Pinpoint the cell where the given text exists, returning its (x, y) midpoint coordinate. 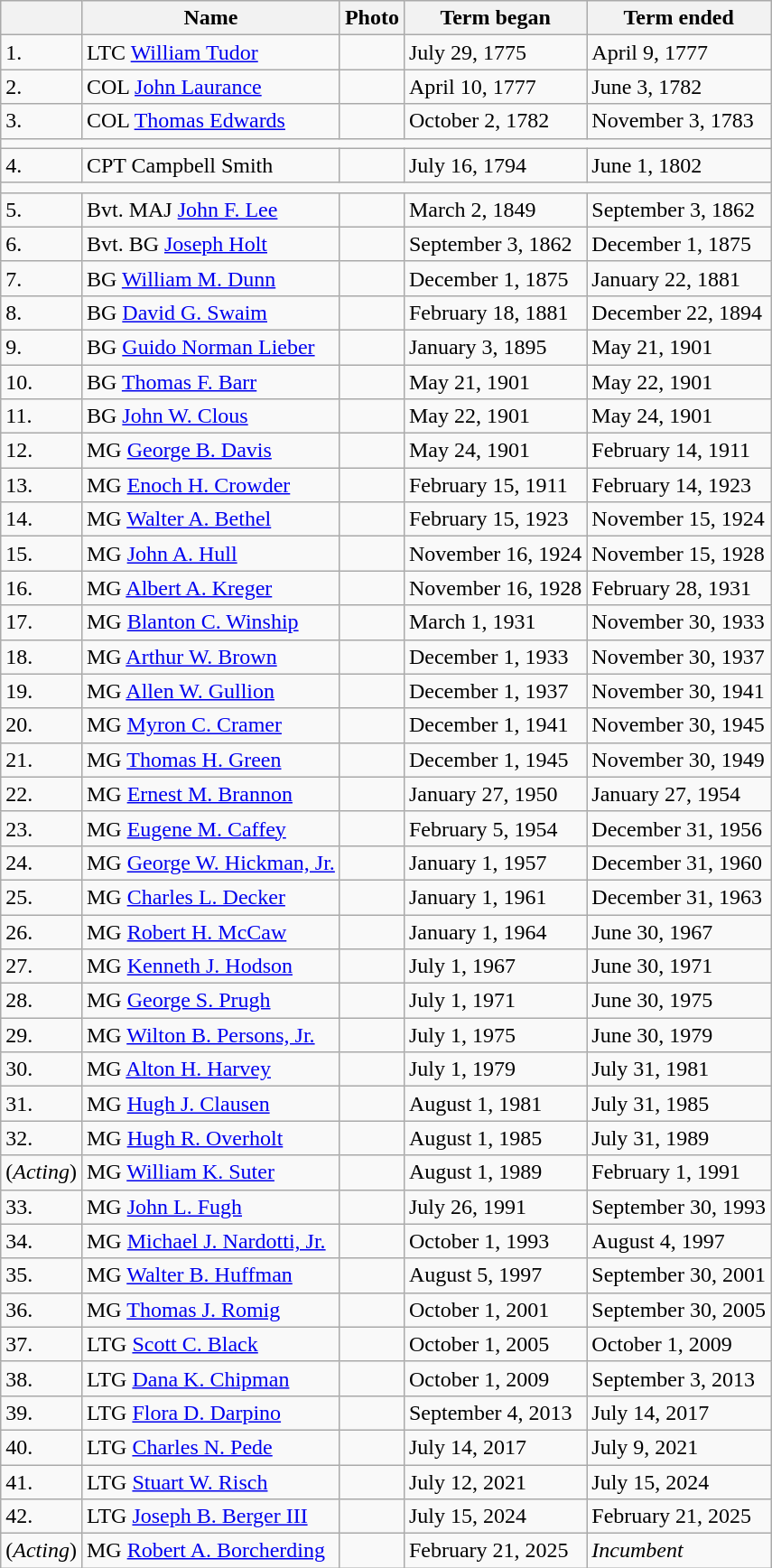
December 1, 1941 (495, 725)
MG Myron C. Cramer (210, 725)
2. (42, 87)
April 10, 1777 (495, 87)
December 31, 1960 (679, 863)
MG Walter B. Huffman (210, 1275)
July 31, 1981 (679, 1069)
20. (42, 725)
MG Enoch H. Crowder (210, 485)
MG Thomas H. Green (210, 760)
December 31, 1963 (679, 897)
BG William M. Dunn (210, 278)
28. (42, 1001)
MG John A. Hull (210, 554)
February 5, 1954 (495, 828)
25. (42, 897)
CPT Campbell Smith (210, 165)
Bvt. BG Joseph Holt (210, 244)
MG John L. Fugh (210, 1207)
27. (42, 966)
November 30, 1933 (679, 622)
January 3, 1895 (495, 347)
March 2, 1849 (495, 210)
July 31, 1989 (679, 1138)
November 30, 1945 (679, 725)
LTG Dana K. Chipman (210, 1378)
June 30, 1975 (679, 1001)
MG Robert A. Borcherding (210, 1551)
MG Thomas J. Romig (210, 1310)
14. (42, 519)
June 30, 1967 (679, 931)
MG Hugh R. Overholt (210, 1138)
July 1, 1979 (495, 1069)
Name (210, 18)
MG Michael J. Nardotti, Jr. (210, 1241)
November 15, 1924 (679, 519)
August 4, 1997 (679, 1241)
34. (42, 1241)
July 1, 1971 (495, 1001)
December 31, 1956 (679, 828)
21. (42, 760)
9. (42, 347)
LTG Scott C. Black (210, 1344)
35. (42, 1275)
6. (42, 244)
30. (42, 1069)
November 16, 1928 (495, 588)
4. (42, 165)
January 27, 1950 (495, 794)
February 18, 1881 (495, 313)
August 1, 1981 (495, 1104)
July 1, 1967 (495, 966)
April 9, 1777 (679, 52)
11. (42, 416)
January 1, 1961 (495, 897)
37. (42, 1344)
June 1, 1802 (679, 165)
July 12, 2021 (495, 1482)
MG Eugene M. Caffey (210, 828)
17. (42, 622)
5. (42, 210)
June 3, 1782 (679, 87)
July 9, 2021 (679, 1447)
October 1, 1993 (495, 1241)
June 30, 1971 (679, 966)
November 15, 1928 (679, 554)
BG Thomas F. Barr (210, 382)
MG Hugh J. Clausen (210, 1104)
MG Walter A. Bethel (210, 519)
12. (42, 451)
8. (42, 313)
1. (42, 52)
LTG Stuart W. Risch (210, 1482)
MG Charles L. Decker (210, 897)
MG Wilton B. Persons, Jr. (210, 1035)
February 14, 1923 (679, 485)
December 1, 1945 (495, 760)
COL Thomas Edwards (210, 121)
December 22, 1894 (679, 313)
February 15, 1923 (495, 519)
BG David G. Swaim (210, 313)
41. (42, 1482)
July 29, 1775 (495, 52)
40. (42, 1447)
24. (42, 863)
September 4, 2013 (495, 1413)
October 1, 2005 (495, 1344)
March 1, 1931 (495, 622)
29. (42, 1035)
July 26, 1991 (495, 1207)
February 15, 1911 (495, 485)
MG George S. Prugh (210, 1001)
MG George B. Davis (210, 451)
BG Guido Norman Lieber (210, 347)
MG Albert A. Kreger (210, 588)
November 30, 1937 (679, 657)
7. (42, 278)
June 30, 1979 (679, 1035)
42. (42, 1517)
MG Alton H. Harvey (210, 1069)
February 14, 1911 (679, 451)
19. (42, 691)
33. (42, 1207)
39. (42, 1413)
Bvt. MAJ John F. Lee (210, 210)
MG Allen W. Gullion (210, 691)
August 1, 1985 (495, 1138)
August 5, 1997 (495, 1275)
22. (42, 794)
September 30, 2001 (679, 1275)
MG Arthur W. Brown (210, 657)
MG George W. Hickman, Jr. (210, 863)
LTC William Tudor (210, 52)
November 30, 1941 (679, 691)
September 30, 1993 (679, 1207)
3. (42, 121)
November 3, 1783 (679, 121)
October 1, 2001 (495, 1310)
MG Robert H. McCaw (210, 931)
October 2, 1782 (495, 121)
February 1, 1991 (679, 1172)
February 28, 1931 (679, 588)
November 30, 1949 (679, 760)
MG Ernest M. Brannon (210, 794)
December 1, 1933 (495, 657)
COL John Laurance (210, 87)
July 16, 1794 (495, 165)
16. (42, 588)
18. (42, 657)
26. (42, 931)
Incumbent (679, 1551)
10. (42, 382)
July 31, 1985 (679, 1104)
September 3, 2013 (679, 1378)
MG William K. Suter (210, 1172)
36. (42, 1310)
MG Kenneth J. Hodson (210, 966)
13. (42, 485)
December 1, 1937 (495, 691)
November 16, 1924 (495, 554)
January 1, 1964 (495, 931)
January 27, 1954 (679, 794)
Term began (495, 18)
LTG Flora D. Darpino (210, 1413)
31. (42, 1104)
January 1, 1957 (495, 863)
23. (42, 828)
January 22, 1881 (679, 278)
Term ended (679, 18)
15. (42, 554)
July 1, 1975 (495, 1035)
BG John W. Clous (210, 416)
August 1, 1989 (495, 1172)
Photo (372, 18)
LTG Joseph B. Berger III (210, 1517)
MG Blanton C. Winship (210, 622)
September 30, 2005 (679, 1310)
32. (42, 1138)
38. (42, 1378)
LTG Charles N. Pede (210, 1447)
